Return [X, Y] of the center of cell containing provided text 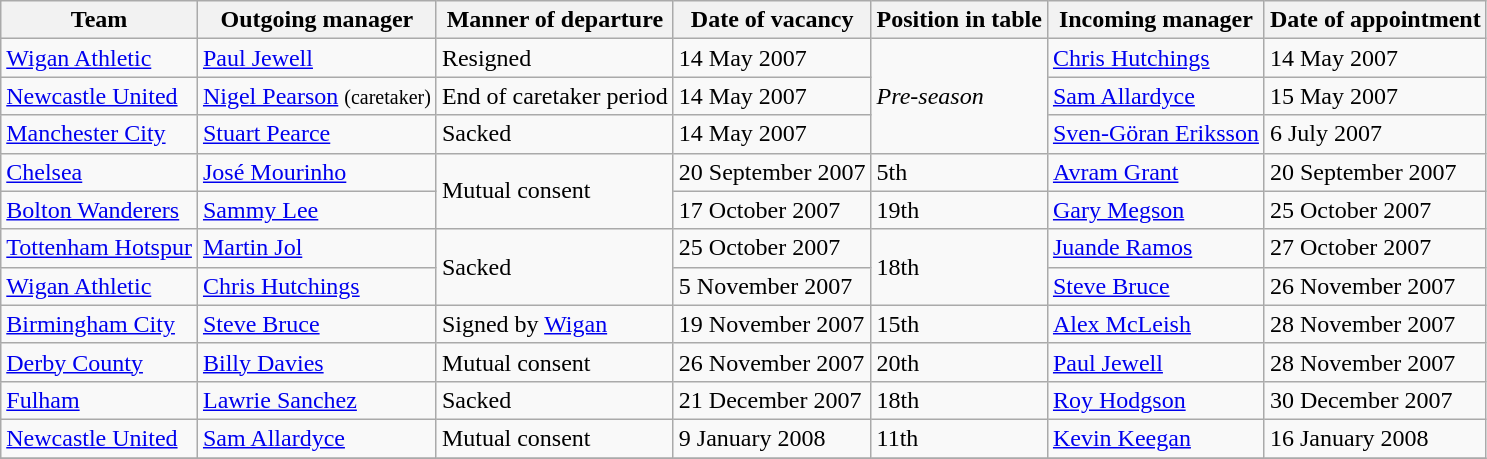
Nigel Pearson (caretaker) [316, 96]
Derby County [100, 362]
Roy Hodgson [1156, 400]
15 May 2007 [1375, 96]
30 December 2007 [1375, 400]
Sven-Göran Eriksson [1156, 134]
Manner of departure [554, 20]
Manchester City [100, 134]
6 July 2007 [1375, 134]
Resigned [554, 58]
Sammy Lee [316, 210]
Avram Grant [1156, 172]
Incoming manager [1156, 20]
Date of vacancy [772, 20]
Chelsea [100, 172]
17 October 2007 [772, 210]
9 January 2008 [772, 438]
5 November 2007 [772, 286]
15th [959, 324]
Lawrie Sanchez [316, 400]
Stuart Pearce [316, 134]
Pre-season [959, 96]
Alex McLeish [1156, 324]
Martin Jol [316, 248]
19th [959, 210]
11th [959, 438]
27 October 2007 [1375, 248]
5th [959, 172]
Fulham [100, 400]
Outgoing manager [316, 20]
Gary Megson [1156, 210]
Tottenham Hotspur [100, 248]
19 November 2007 [772, 324]
21 December 2007 [772, 400]
Bolton Wanderers [100, 210]
Birmingham City [100, 324]
Billy Davies [316, 362]
Signed by Wigan [554, 324]
End of caretaker period [554, 96]
José Mourinho [316, 172]
Date of appointment [1375, 20]
16 January 2008 [1375, 438]
Kevin Keegan [1156, 438]
Juande Ramos [1156, 248]
Position in table [959, 20]
Team [100, 20]
20th [959, 362]
